Identify which cell holds the provided text, then report its (x, y) central coordinate. 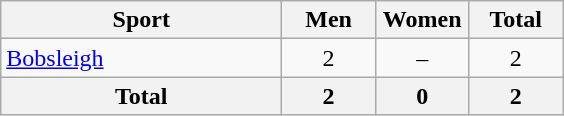
– (422, 58)
Sport (142, 20)
Bobsleigh (142, 58)
Men (329, 20)
0 (422, 96)
Women (422, 20)
